Search for the cell housing the specified text and yield its [x, y] center coordinate. 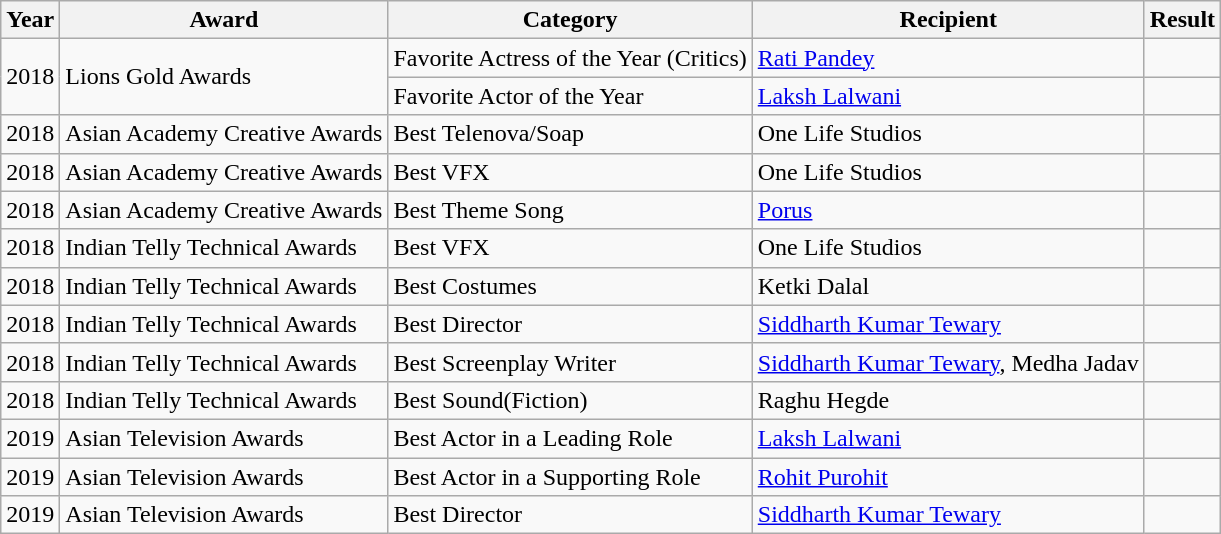
Best Telenova/Soap [570, 134]
Best Actor in a Supporting Role [570, 477]
Favorite Actress of the Year (Critics) [570, 58]
Rohit Purohit [948, 477]
Year [30, 20]
Category [570, 20]
Favorite Actor of the Year [570, 96]
Best Screenplay Writer [570, 362]
Best Theme Song [570, 210]
Best Costumes [570, 286]
Lions Gold Awards [224, 77]
Best Sound(Fiction) [570, 400]
Recipient [948, 20]
Rati Pandey [948, 58]
Best Actor in a Leading Role [570, 438]
Ketki Dalal [948, 286]
Raghu Hegde [948, 400]
Siddharth Kumar Tewary, Medha Jadav [948, 362]
Porus [948, 210]
Award [224, 20]
Result [1182, 20]
